Determine the [X, Y] coordinate at the center of the cell enclosing the given text.  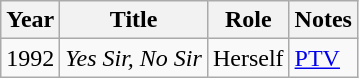
Title [134, 20]
Year [30, 20]
Role [248, 20]
Herself [248, 58]
Notes [323, 20]
1992 [30, 58]
Yes Sir, No Sir [134, 58]
PTV [323, 58]
